Find where the given text appears and provide that cell's center as (x, y) coordinate. 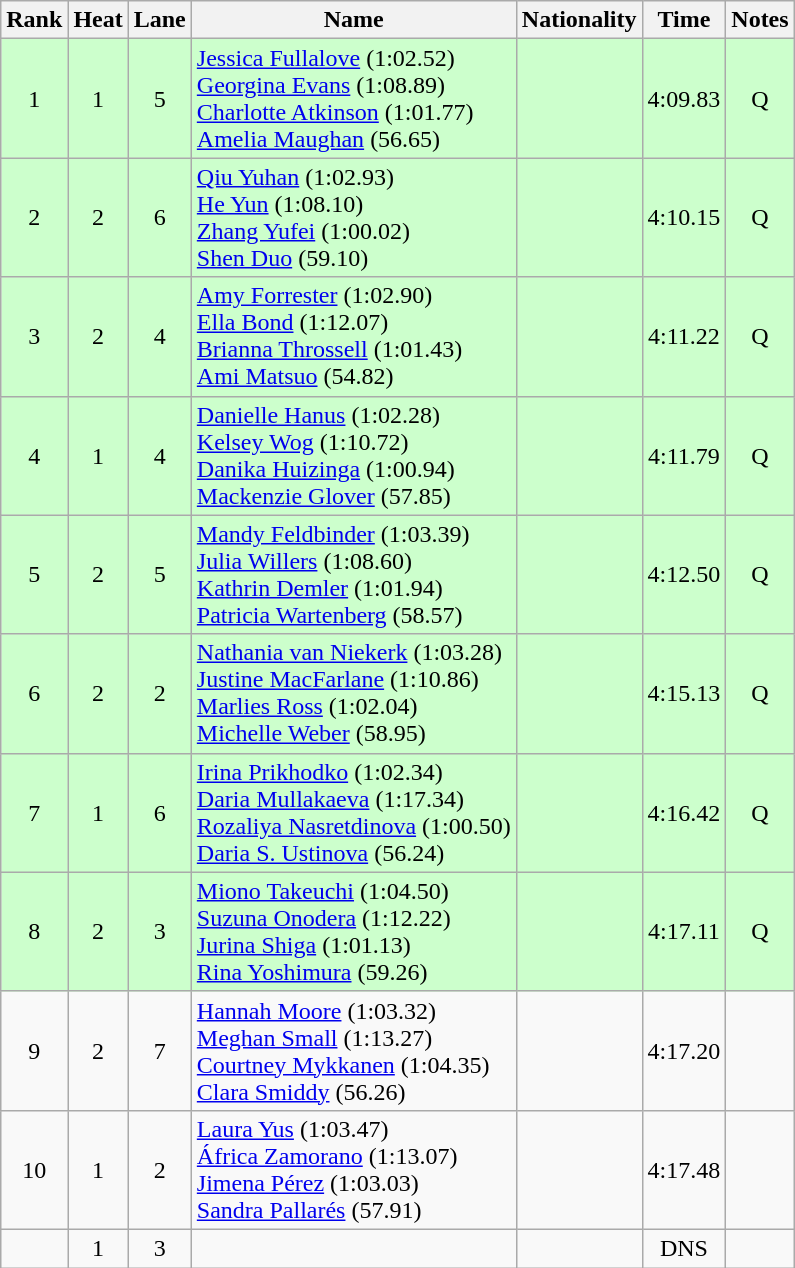
Rank (34, 20)
9 (34, 1050)
Qiu Yuhan (1:02.93)He Yun (1:08.10)Zhang Yufei (1:00.02)Shen Duo (59.10) (354, 218)
Jessica Fullalove (1:02.52)Georgina Evans (1:08.89)Charlotte Atkinson (1:01.77)Amelia Maughan (56.65) (354, 98)
Nathania van Niekerk (1:03.28)Justine MacFarlane (1:10.86)Marlies Ross (1:02.04)Michelle Weber (58.95) (354, 694)
Name (354, 20)
DNS (684, 1248)
Danielle Hanus (1:02.28)Kelsey Wog (1:10.72)Danika Huizinga (1:00.94)Mackenzie Glover (57.85) (354, 456)
Irina Prikhodko (1:02.34)Daria Mullakaeva (1:17.34)Rozaliya Nasretdinova (1:00.50)Daria S. Ustinova (56.24) (354, 812)
Laura Yus (1:03.47)África Zamorano (1:13.07)Jimena Pérez (1:03.03)Sandra Pallarés (57.91) (354, 1170)
4:11.22 (684, 336)
Mandy Feldbinder (1:03.39)Julia Willers (1:08.60)Kathrin Demler (1:01.94)Patricia Wartenberg (58.57) (354, 574)
8 (34, 932)
4:15.13 (684, 694)
Amy Forrester (1:02.90)Ella Bond (1:12.07)Brianna Throssell (1:01.43)Ami Matsuo (54.82) (354, 336)
Hannah Moore (1:03.32)Meghan Small (1:13.27)Courtney Mykkanen (1:04.35)Clara Smiddy (56.26) (354, 1050)
10 (34, 1170)
4:17.48 (684, 1170)
Heat (98, 20)
Time (684, 20)
4:11.79 (684, 456)
Miono Takeuchi (1:04.50)Suzuna Onodera (1:12.22)Jurina Shiga (1:01.13)Rina Yoshimura (59.26) (354, 932)
Lane (160, 20)
4:12.50 (684, 574)
4:10.15 (684, 218)
4:16.42 (684, 812)
4:17.20 (684, 1050)
4:09.83 (684, 98)
4:17.11 (684, 932)
Notes (760, 20)
Nationality (579, 20)
